Pinpoint the cell where the given text exists, returning its [x, y] midpoint coordinate. 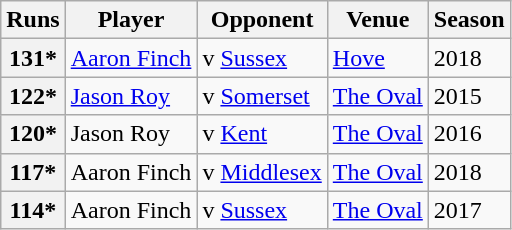
v Middlesex [262, 172]
v Somerset [262, 96]
Season [469, 20]
122* [33, 96]
114* [33, 210]
Opponent [262, 20]
Runs [33, 20]
2015 [469, 96]
131* [33, 58]
Venue [378, 20]
Hove [378, 58]
Player [131, 20]
v Kent [262, 134]
2016 [469, 134]
117* [33, 172]
2017 [469, 210]
120* [33, 134]
